Detect which cell encompasses the target text, then output its (x, y) center coordinate. 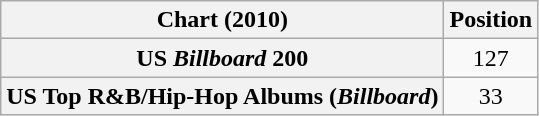
Position (491, 20)
Chart (2010) (222, 20)
US Billboard 200 (222, 58)
127 (491, 58)
US Top R&B/Hip-Hop Albums (Billboard) (222, 96)
33 (491, 96)
